For the text-containing cell, return its midpoint in (X, Y) coordinate format. 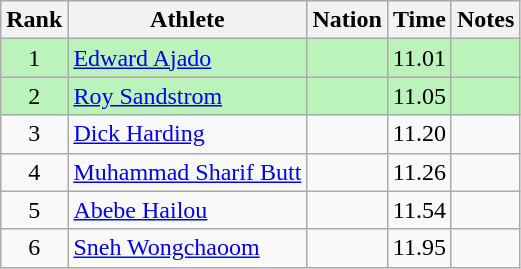
11.95 (419, 248)
Abebe Hailou (188, 210)
Notes (485, 20)
3 (34, 134)
Time (419, 20)
11.54 (419, 210)
Sneh Wongchaoom (188, 248)
Rank (34, 20)
11.05 (419, 96)
Edward Ajado (188, 58)
Dick Harding (188, 134)
11.01 (419, 58)
6 (34, 248)
1 (34, 58)
Athlete (188, 20)
5 (34, 210)
2 (34, 96)
4 (34, 172)
Muhammad Sharif Butt (188, 172)
11.20 (419, 134)
Nation (347, 20)
Roy Sandstrom (188, 96)
11.26 (419, 172)
